Locate the cell with the specified text and output its [X, Y] center coordinate. 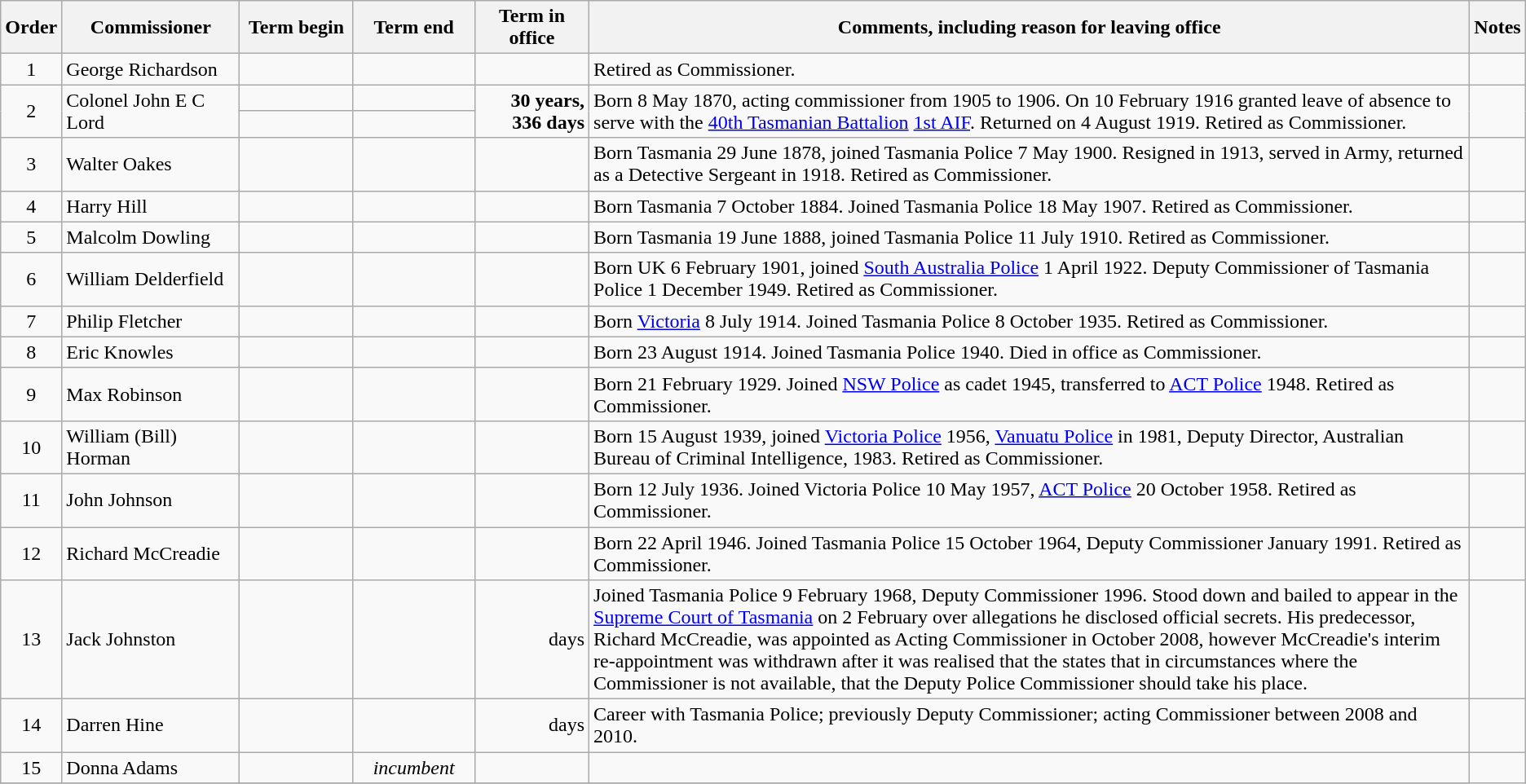
13 [31, 640]
10 [31, 447]
Richard McCreadie [151, 553]
Darren Hine [151, 725]
Comments, including reason for leaving office [1030, 28]
15 [31, 768]
Colonel John E C Lord [151, 111]
8 [31, 352]
Eric Knowles [151, 352]
14 [31, 725]
30 years, 336 days [531, 111]
Max Robinson [151, 394]
Career with Tasmania Police; previously Deputy Commissioner; acting Commissioner between 2008 and 2010. [1030, 725]
Malcolm Dowling [151, 237]
Born Tasmania 19 June 1888, joined Tasmania Police 11 July 1910. Retired as Commissioner. [1030, 237]
William (Bill) Horman [151, 447]
7 [31, 321]
Jack Johnston [151, 640]
Term in office [531, 28]
Order [31, 28]
Born 22 April 1946. Joined Tasmania Police 15 October 1964, Deputy Commissioner January 1991. Retired as Commissioner. [1030, 553]
9 [31, 394]
Born 23 August 1914. Joined Tasmania Police 1940. Died in office as Commissioner. [1030, 352]
Term end [414, 28]
Harry Hill [151, 206]
incumbent [414, 768]
6 [31, 279]
Notes [1497, 28]
11 [31, 500]
Born Tasmania 7 October 1884. Joined Tasmania Police 18 May 1907. Retired as Commissioner. [1030, 206]
1 [31, 69]
George Richardson [151, 69]
4 [31, 206]
Philip Fletcher [151, 321]
William Delderfield [151, 279]
Walter Oakes [151, 165]
3 [31, 165]
12 [31, 553]
5 [31, 237]
Retired as Commissioner. [1030, 69]
Born UK 6 February 1901, joined South Australia Police 1 April 1922. Deputy Commissioner of Tasmania Police 1 December 1949. Retired as Commissioner. [1030, 279]
Commissioner [151, 28]
Born 21 February 1929. Joined NSW Police as cadet 1945, transferred to ACT Police 1948. Retired as Commissioner. [1030, 394]
Born 12 July 1936. Joined Victoria Police 10 May 1957, ACT Police 20 October 1958. Retired as Commissioner. [1030, 500]
Term begin [297, 28]
Donna Adams [151, 768]
2 [31, 111]
Born Victoria 8 July 1914. Joined Tasmania Police 8 October 1935. Retired as Commissioner. [1030, 321]
John Johnson [151, 500]
